For the text-containing cell, return its midpoint in (X, Y) coordinate format. 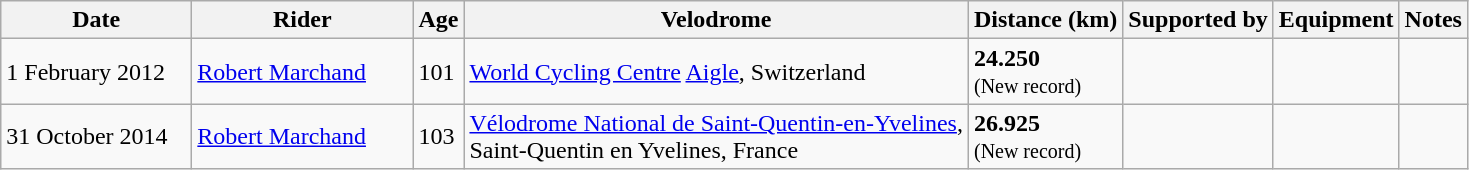
24.250(New record) (1045, 72)
Vélodrome National de Saint-Quentin-en-Yvelines,Saint-Quentin en Yvelines, France (716, 136)
Notes (1433, 20)
Equipment (1336, 20)
26.925(New record) (1045, 136)
Velodrome (716, 20)
31 October 2014 (96, 136)
Rider (302, 20)
101 (438, 72)
1 February 2012 (96, 72)
Supported by (1198, 20)
103 (438, 136)
Age (438, 20)
World Cycling Centre Aigle, Switzerland (716, 72)
Distance (km) (1045, 20)
Date (96, 20)
